Identify which cell holds the provided text, then report its (x, y) central coordinate. 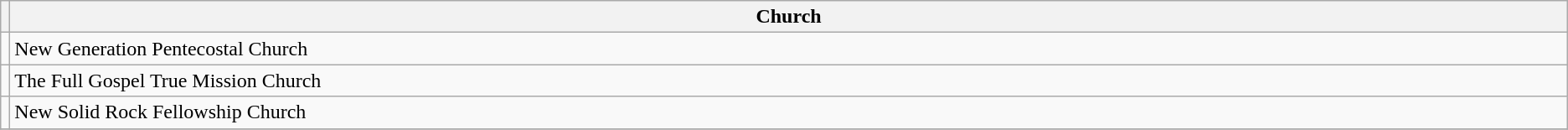
New Generation Pentecostal Church (789, 49)
Church (789, 17)
New Solid Rock Fellowship Church (789, 112)
The Full Gospel True Mission Church (789, 81)
